Find where the given text appears and provide that cell's center as (X, Y) coordinate. 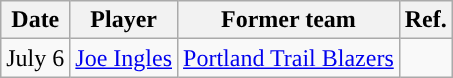
Date (36, 20)
Joe Ingles (124, 58)
Player (124, 20)
Former team (289, 20)
July 6 (36, 58)
Portland Trail Blazers (289, 58)
Ref. (426, 20)
